From the cell containing the given text, extract its center point as [X, Y] coordinate. 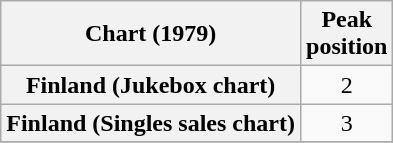
3 [347, 123]
Finland (Singles sales chart) [151, 123]
2 [347, 85]
Peakposition [347, 34]
Chart (1979) [151, 34]
Finland (Jukebox chart) [151, 85]
